Scan for the cell matching the given text and deliver its (X, Y) coordinate at center. 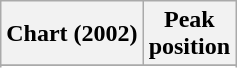
Chart (2002) (72, 34)
Peakposition (189, 34)
